Scan for the cell matching the given text and deliver its (x, y) coordinate at center. 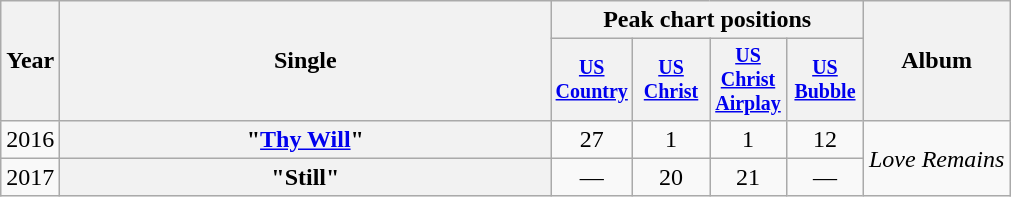
12 (824, 139)
US Christ (672, 80)
Peak chart positions (708, 20)
US Christ Airplay (748, 80)
US Country (592, 80)
Year (30, 61)
"Still" (306, 177)
US Bubble (824, 80)
Love Remains (936, 158)
21 (748, 177)
Album (936, 61)
20 (672, 177)
"Thy Will" (306, 139)
2016 (30, 139)
2017 (30, 177)
Single (306, 61)
27 (592, 139)
